Find where the given text appears and provide that cell's center as [X, Y] coordinate. 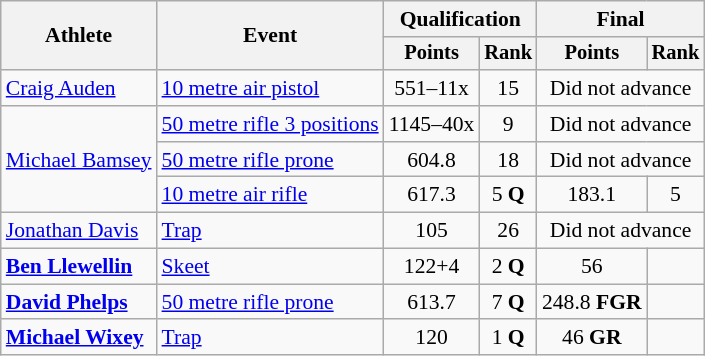
15 [508, 88]
10 metre air rifle [270, 195]
9 [508, 124]
Event [270, 36]
50 metre rifle 3 positions [270, 124]
Michael Bamsey [79, 160]
Qualification [460, 19]
120 [432, 338]
Jonathan Davis [79, 231]
46 GR [592, 338]
Final [620, 19]
617.3 [432, 195]
Michael Wixey [79, 338]
10 metre air pistol [270, 88]
Craig Auden [79, 88]
Ben Llewellin [79, 267]
122+4 [432, 267]
Athlete [79, 36]
Skeet [270, 267]
2 Q [508, 267]
105 [432, 231]
183.1 [592, 195]
18 [508, 160]
5 [676, 195]
1145–40x [432, 124]
David Phelps [79, 302]
551–11x [432, 88]
1 Q [508, 338]
5 Q [508, 195]
613.7 [432, 302]
248.8 FGR [592, 302]
26 [508, 231]
56 [592, 267]
7 Q [508, 302]
604.8 [432, 160]
